Return the (X, Y) coordinate for the center point of the cell that contains the specified text.  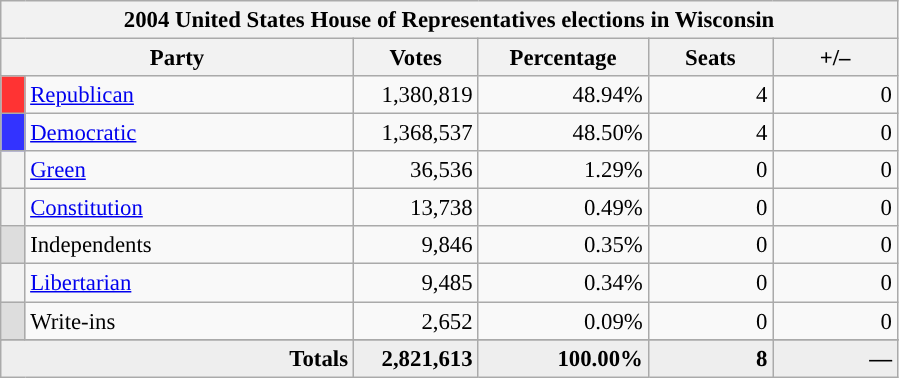
100.00% (563, 358)
9,485 (416, 283)
Republican (189, 95)
Green (189, 170)
8 (710, 358)
Constitution (189, 208)
Party (178, 58)
0.34% (563, 283)
13,738 (416, 208)
— (836, 358)
Write-ins (189, 321)
0.49% (563, 208)
1,380,819 (416, 95)
Libertarian (189, 283)
Percentage (563, 58)
1.29% (563, 170)
+/– (836, 58)
Democratic (189, 133)
9,846 (416, 245)
Votes (416, 58)
48.50% (563, 133)
0.09% (563, 321)
1,368,537 (416, 133)
2004 United States House of Representatives elections in Wisconsin (450, 20)
Independents (189, 245)
2,821,613 (416, 358)
0.35% (563, 245)
36,536 (416, 170)
Seats (710, 58)
Totals (178, 358)
48.94% (563, 95)
2,652 (416, 321)
